Output the [X, Y] coordinate of the center of the cell containing the given text.  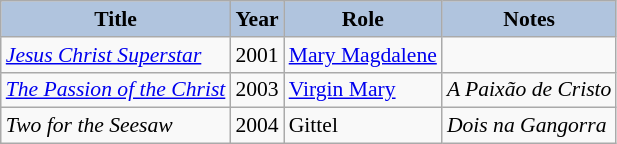
A Paixão de Cristo [530, 90]
2004 [256, 126]
Gittel [363, 126]
2001 [256, 55]
Role [363, 19]
Title [116, 19]
The Passion of the Christ [116, 90]
Dois na Gangorra [530, 126]
Year [256, 19]
2003 [256, 90]
Jesus Christ Superstar [116, 55]
Notes [530, 19]
Virgin Mary [363, 90]
Mary Magdalene [363, 55]
Two for the Seesaw [116, 126]
